For the text-containing cell, return its midpoint in [x, y] coordinate format. 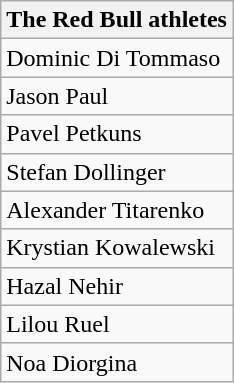
Lilou Ruel [117, 324]
Stefan Dollinger [117, 172]
Dominic Di Tommaso [117, 58]
The Red Bull athletes [117, 20]
Jason Paul [117, 96]
Pavel Petkuns [117, 134]
Noa Diorgina [117, 362]
Krystian Kowalewski [117, 248]
Hazal Nehir [117, 286]
Alexander Titarenko [117, 210]
